Pinpoint the cell where the given text exists, returning its (x, y) midpoint coordinate. 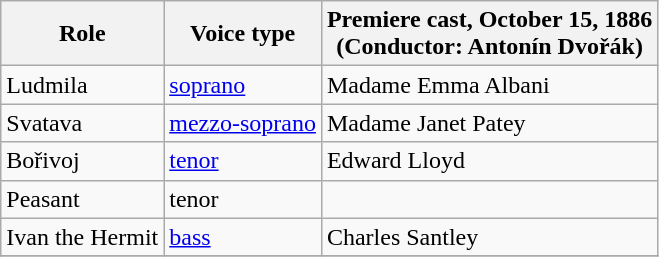
Premiere cast, October 15, 1886(Conductor: Antonín Dvořák) (489, 34)
Bořivoj (82, 161)
Madame Janet Patey (489, 123)
bass (243, 237)
mezzo-soprano (243, 123)
Charles Santley (489, 237)
Svatava (82, 123)
Edward Lloyd (489, 161)
soprano (243, 85)
Role (82, 34)
Peasant (82, 199)
Ludmila (82, 85)
Ivan the Hermit (82, 237)
Voice type (243, 34)
Madame Emma Albani (489, 85)
